Return [x, y] of the center of cell containing provided text 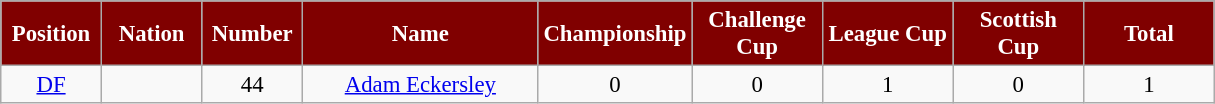
Scottish Cup [1018, 34]
44 [252, 85]
Championship [615, 34]
Nation [152, 34]
Adam Eckersley [421, 85]
Name [421, 34]
DF [52, 85]
League Cup [888, 34]
Challenge Cup [758, 34]
Total [1150, 34]
Position [52, 34]
Number [252, 34]
